From the cell containing the given text, extract its center point as (x, y) coordinate. 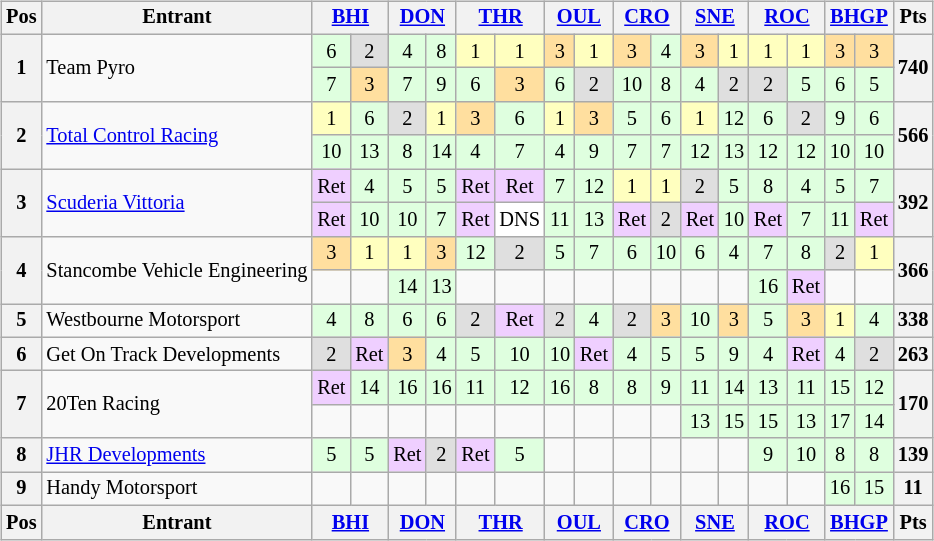
Westbourne Motorsport (176, 321)
170 (913, 404)
263 (913, 354)
139 (913, 455)
740 (913, 68)
Scuderia Vittoria (176, 202)
DNS (519, 220)
20Ten Racing (176, 404)
Stancombe Vehicle Engineering (176, 270)
JHR Developments (176, 455)
392 (913, 202)
Get On Track Developments (176, 354)
17 (840, 422)
566 (913, 136)
338 (913, 321)
Team Pyro (176, 68)
Total Control Racing (176, 136)
366 (913, 270)
Handy Motorsport (176, 489)
